For the text-containing cell, return its midpoint in (X, Y) coordinate format. 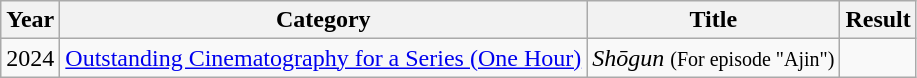
Outstanding Cinematography for a Series (One Hour) (324, 58)
Year (30, 20)
Shōgun (For episode "Ajin") (714, 58)
Result (878, 20)
Category (324, 20)
2024 (30, 58)
Title (714, 20)
